From the cell containing the given text, extract its center point as [x, y] coordinate. 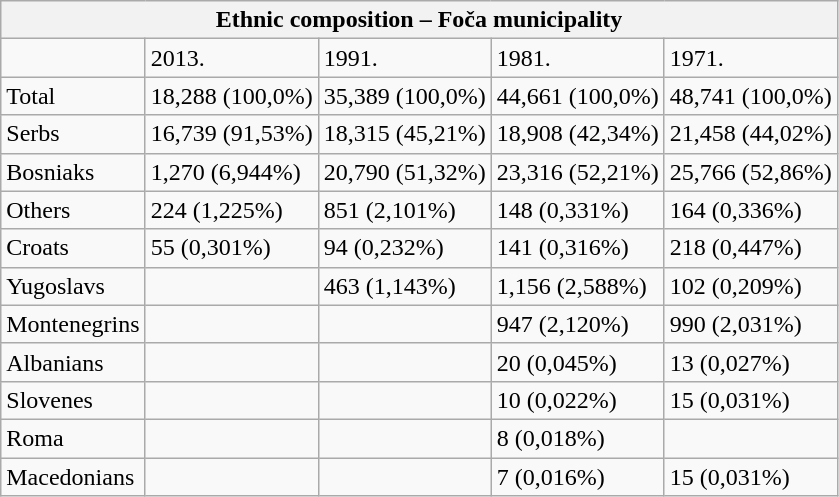
1,156 (2,588%) [578, 286]
Macedonians [73, 477]
25,766 (52,86%) [750, 172]
1971. [750, 58]
1981. [578, 58]
44,661 (100,0%) [578, 96]
8 (0,018%) [578, 438]
Albanians [73, 362]
Bosniaks [73, 172]
18,288 (100,0%) [232, 96]
Total [73, 96]
Roma [73, 438]
18,908 (42,34%) [578, 134]
Yugoslavs [73, 286]
48,741 (100,0%) [750, 96]
94 (0,232%) [404, 248]
10 (0,022%) [578, 400]
947 (2,120%) [578, 324]
1991. [404, 58]
23,316 (52,21%) [578, 172]
224 (1,225%) [232, 210]
7 (0,016%) [578, 477]
35,389 (100,0%) [404, 96]
Montenegrins [73, 324]
164 (0,336%) [750, 210]
102 (0,209%) [750, 286]
1,270 (6,944%) [232, 172]
148 (0,331%) [578, 210]
463 (1,143%) [404, 286]
2013. [232, 58]
13 (0,027%) [750, 362]
18,315 (45,21%) [404, 134]
55 (0,301%) [232, 248]
990 (2,031%) [750, 324]
Others [73, 210]
851 (2,101%) [404, 210]
Ethnic composition – Foča municipality [420, 20]
20 (0,045%) [578, 362]
21,458 (44,02%) [750, 134]
218 (0,447%) [750, 248]
20,790 (51,32%) [404, 172]
Slovenes [73, 400]
141 (0,316%) [578, 248]
Serbs [73, 134]
16,739 (91,53%) [232, 134]
Croats [73, 248]
